For the text-containing cell, return its midpoint in (x, y) coordinate format. 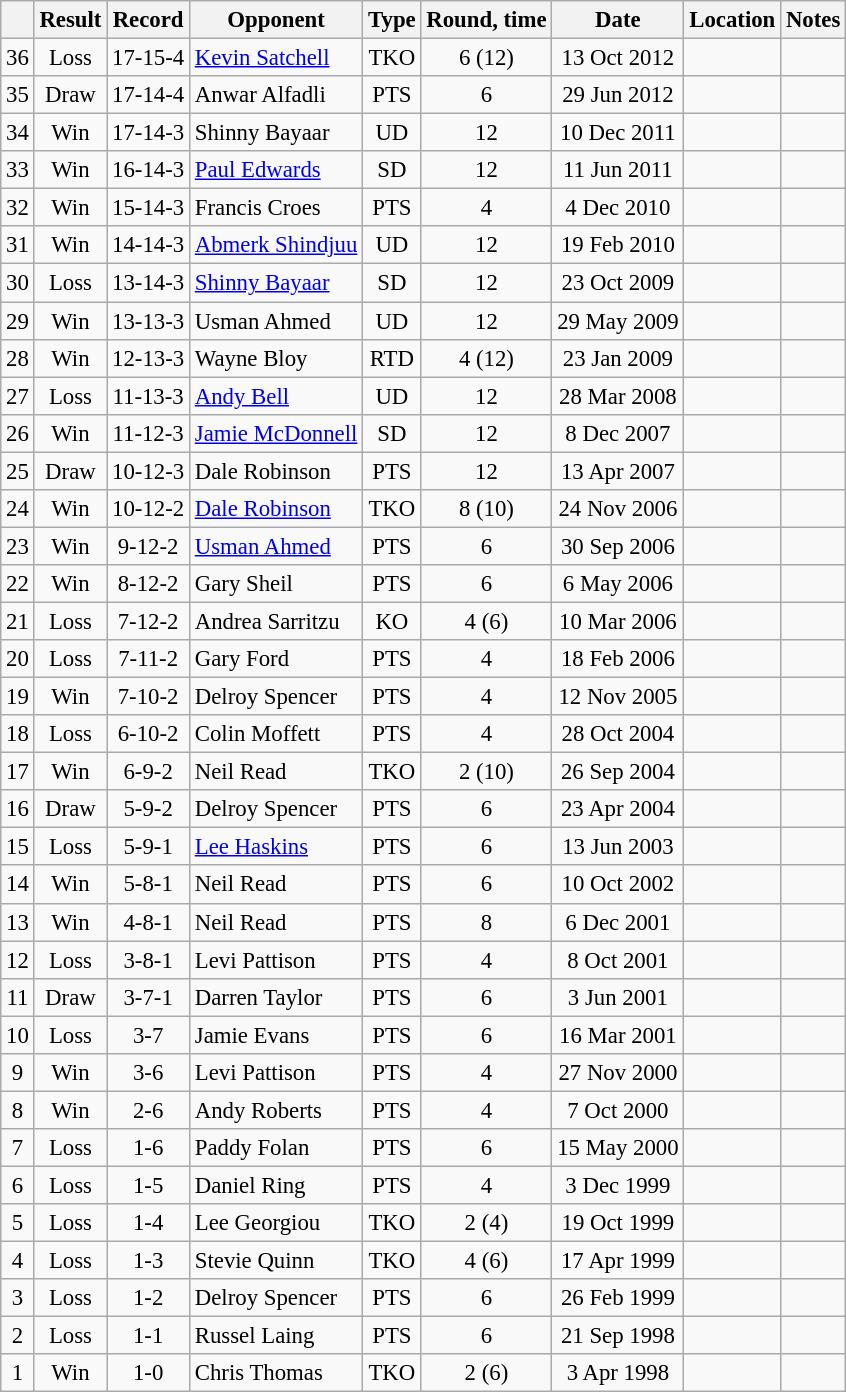
34 (18, 133)
Wayne Bloy (276, 358)
11 Jun 2011 (618, 170)
13-14-3 (148, 283)
Chris Thomas (276, 1373)
10 Dec 2011 (618, 133)
6 May 2006 (618, 584)
10 Mar 2006 (618, 621)
Round, time (486, 20)
2-6 (148, 1110)
15 (18, 847)
Opponent (276, 20)
Gary Sheil (276, 584)
Francis Croes (276, 208)
16 (18, 809)
4 Dec 2010 (618, 208)
5-9-1 (148, 847)
11-13-3 (148, 396)
13-13-3 (148, 321)
Lee Georgiou (276, 1223)
24 (18, 509)
1-4 (148, 1223)
6-10-2 (148, 734)
25 (18, 471)
8 Oct 2001 (618, 960)
18 Feb 2006 (618, 659)
1-1 (148, 1336)
Andy Bell (276, 396)
29 (18, 321)
7-10-2 (148, 697)
1-5 (148, 1185)
2 (10) (486, 772)
Colin Moffett (276, 734)
9-12-2 (148, 546)
23 Jan 2009 (618, 358)
Date (618, 20)
Stevie Quinn (276, 1261)
17-15-4 (148, 58)
12 Nov 2005 (618, 697)
33 (18, 170)
5-9-2 (148, 809)
26 (18, 433)
Paddy Folan (276, 1148)
16-14-3 (148, 170)
Notes (814, 20)
3 Dec 1999 (618, 1185)
6 (12) (486, 58)
7-11-2 (148, 659)
8-12-2 (148, 584)
3-7-1 (148, 997)
9 (18, 1073)
21 Sep 1998 (618, 1336)
23 Apr 2004 (618, 809)
19 (18, 697)
17-14-4 (148, 95)
24 Nov 2006 (618, 509)
23 (18, 546)
17 Apr 1999 (618, 1261)
3 (18, 1298)
20 (18, 659)
1-2 (148, 1298)
8 (10) (486, 509)
Paul Edwards (276, 170)
36 (18, 58)
35 (18, 95)
15-14-3 (148, 208)
12-13-3 (148, 358)
Type (392, 20)
Kevin Satchell (276, 58)
17-14-3 (148, 133)
27 (18, 396)
11-12-3 (148, 433)
19 Oct 1999 (618, 1223)
10 Oct 2002 (618, 885)
29 Jun 2012 (618, 95)
28 (18, 358)
Jamie Evans (276, 1035)
2 (4) (486, 1223)
1-3 (148, 1261)
13 Oct 2012 (618, 58)
30 (18, 283)
10-12-3 (148, 471)
23 Oct 2009 (618, 283)
5 (18, 1223)
26 Feb 1999 (618, 1298)
3-6 (148, 1073)
16 Mar 2001 (618, 1035)
RTD (392, 358)
2 (18, 1336)
5-8-1 (148, 885)
Daniel Ring (276, 1185)
7 Oct 2000 (618, 1110)
32 (18, 208)
Location (732, 20)
28 Oct 2004 (618, 734)
14 (18, 885)
Lee Haskins (276, 847)
30 Sep 2006 (618, 546)
22 (18, 584)
8 Dec 2007 (618, 433)
Result (70, 20)
Anwar Alfadli (276, 95)
13 Apr 2007 (618, 471)
13 Jun 2003 (618, 847)
2 (6) (486, 1373)
Record (148, 20)
17 (18, 772)
1 (18, 1373)
4 (12) (486, 358)
7-12-2 (148, 621)
7 (18, 1148)
19 Feb 2010 (618, 245)
14-14-3 (148, 245)
29 May 2009 (618, 321)
Abmerk Shindjuu (276, 245)
Russel Laing (276, 1336)
3-8-1 (148, 960)
28 Mar 2008 (618, 396)
18 (18, 734)
11 (18, 997)
Andy Roberts (276, 1110)
15 May 2000 (618, 1148)
1-0 (148, 1373)
KO (392, 621)
Jamie McDonnell (276, 433)
Andrea Sarritzu (276, 621)
3 Apr 1998 (618, 1373)
Darren Taylor (276, 997)
4-8-1 (148, 922)
3-7 (148, 1035)
13 (18, 922)
26 Sep 2004 (618, 772)
1-6 (148, 1148)
6-9-2 (148, 772)
27 Nov 2000 (618, 1073)
6 Dec 2001 (618, 922)
10-12-2 (148, 509)
10 (18, 1035)
31 (18, 245)
21 (18, 621)
Gary Ford (276, 659)
3 Jun 2001 (618, 997)
